Capture the cell that displays the provided text and extract its [x, y] central coordinate. 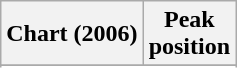
Chart (2006) [72, 34]
Peak position [189, 34]
